Identify which cell holds the provided text, then report its [x, y] central coordinate. 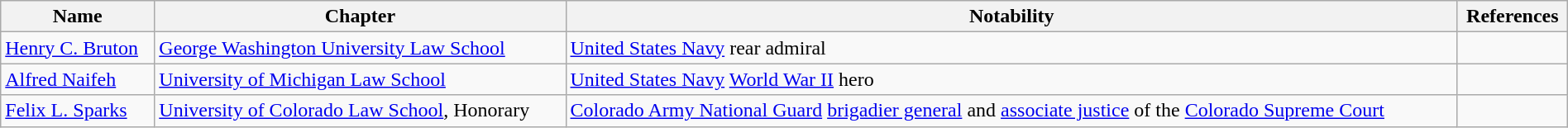
University of Michigan Law School [361, 79]
Alfred Naifeh [78, 79]
Notability [1011, 17]
Colorado Army National Guard brigadier general and associate justice of the Colorado Supreme Court [1011, 111]
University of Colorado Law School, Honorary [361, 111]
George Washington University Law School [361, 48]
References [1512, 17]
Henry C. Bruton [78, 48]
United States Navy rear admiral [1011, 48]
Felix L. Sparks [78, 111]
United States Navy World War II hero [1011, 79]
Chapter [361, 17]
Name [78, 17]
